Provide the (x, y) coordinate of the cell's center where the given text is located.  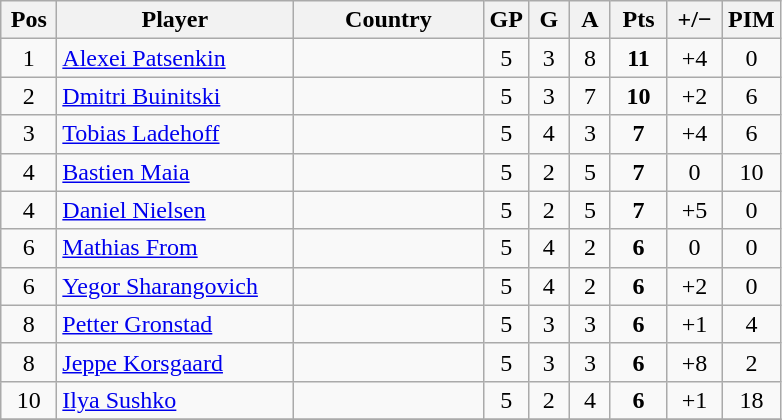
11 (638, 58)
Bastien Maia (175, 172)
Player (175, 20)
G (548, 20)
Yegor Sharangovich (175, 286)
A (590, 20)
Jeppe Korsgaard (175, 362)
Pos (29, 20)
Daniel Nielsen (175, 210)
Dmitri Buinitski (175, 96)
+/− (695, 20)
+5 (695, 210)
Petter Gronstad (175, 324)
18 (752, 400)
Tobias Ladehoff (175, 134)
+8 (695, 362)
GP (506, 20)
Country (388, 20)
Ilya Sushko (175, 400)
Alexei Patsenkin (175, 58)
Pts (638, 20)
Mathias From (175, 248)
PIM (752, 20)
1 (29, 58)
